Provide the (x, y) coordinate of the cell's center where the given text is located.  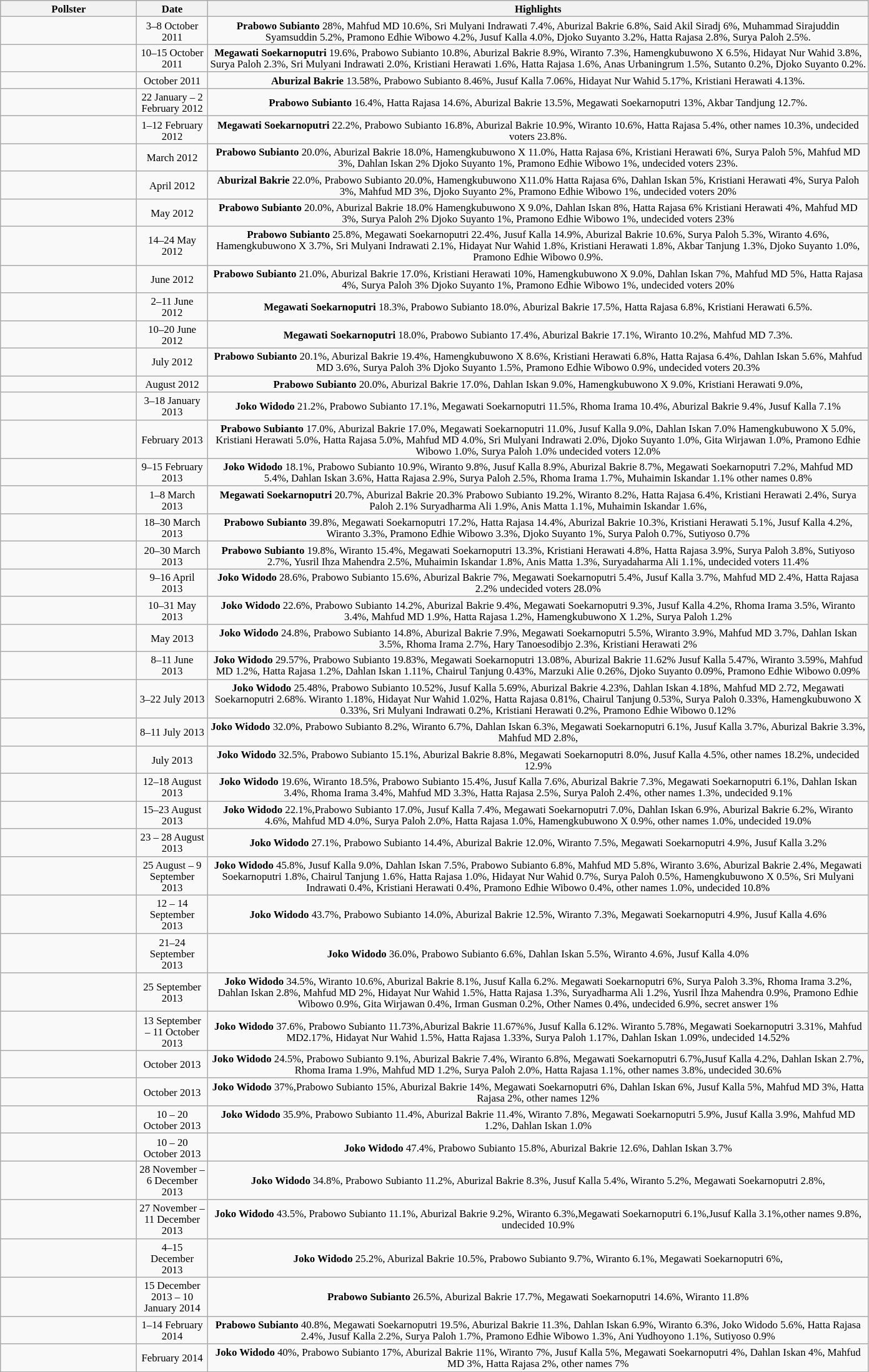
July 2012 (172, 362)
9–15 February 2013 (172, 472)
February 2013 (172, 439)
April 2012 (172, 185)
Date (172, 9)
21–24 September 2013 (172, 954)
June 2012 (172, 279)
August 2012 (172, 384)
25 September 2013 (172, 992)
Highlights (538, 9)
February 2014 (172, 1358)
23 – 28 August 2013 (172, 842)
Megawati Soekarnoputri 18.0%, Prabowo Subianto 17.4%, Aburizal Bakrie 17.1%, Wiranto 10.2%, Mahfud MD 7.3%. (538, 334)
28 November – 6 December 2013 (172, 1180)
Joko Widodo 32.5%, Prabowo Subianto 15.1%, Aburizal Bakrie 8.8%, Megawati Soekarnoputri 8.0%, Jusuf Kalla 4.5%, other names 18.2%, undecided 12.9% (538, 759)
3–18 January 2013 (172, 406)
9–16 April 2013 (172, 583)
Joko Widodo 43.7%, Prabowo Subianto 14.0%, Aburizal Bakrie 12.5%, Wiranto 7.3%, Megawati Soekarnoputri 4.9%, Jusuf Kalla 4.6% (538, 914)
12–18 August 2013 (172, 787)
27 November – 11 December 2013 (172, 1219)
10–31 May 2013 (172, 610)
4–15 December 2013 (172, 1258)
3–22 July 2013 (172, 699)
2–11 June 2012 (172, 307)
Prabowo Subianto 26.5%, Aburizal Bakrie 17.7%, Megawati Soekarnoputri 14.6%, Wiranto 11.8% (538, 1297)
Joko Widodo 34.8%, Prabowo Subianto 11.2%, Aburizal Bakrie 8.3%, Jusuf Kalla 5.4%, Wiranto 5.2%, Megawati Soekarnoputri 2.8%, (538, 1180)
8–11 July 2013 (172, 732)
25 August – 9 September 2013 (172, 876)
May 2013 (172, 638)
1–8 March 2013 (172, 500)
Pollster (69, 9)
October 2011 (172, 81)
8–11 June 2013 (172, 666)
14–24 May 2012 (172, 246)
1–12 February 2012 (172, 130)
Megawati Soekarnoputri 18.3%, Prabowo Subianto 18.0%, Aburizal Bakrie 17.5%, Hatta Rajasa 6.8%, Kristiani Herawati 6.5%. (538, 307)
Aburizal Bakrie 13.58%, Prabowo Subianto 8.46%, Jusuf Kalla 7.06%, Hidayat Nur Wahid 5.17%, Kristiani Herawati 4.13%. (538, 81)
Joko Widodo 47.4%, Prabowo Subianto 15.8%, Aburizal Bakrie 12.6%, Dahlan Iskan 3.7% (538, 1147)
10–15 October 2011 (172, 58)
Joko Widodo 25.2%, Aburizal Bakrie 10.5%, Prabowo Subianto 9.7%, Wiranto 6.1%, Megawati Soekarnoputri 6%, (538, 1258)
Joko Widodo 36.0%, Prabowo Subianto 6.6%, Dahlan Iskan 5.5%, Wiranto 4.6%, Jusuf Kalla 4.0% (538, 954)
10–20 June 2012 (172, 334)
Joko Widodo 21.2%, Prabowo Subianto 17.1%, Megawati Soekarnoputri 11.5%, Rhoma Irama 10.4%, Aburizal Bakrie 9.4%, Jusuf Kalla 7.1% (538, 406)
20–30 March 2013 (172, 555)
Joko Widodo 27.1%, Prabowo Subianto 14.4%, Aburizal Bakrie 12.0%, Wiranto 7.5%, Megawati Soekarnoputri 4.9%, Jusuf Kalla 3.2% (538, 842)
13 September – 11 October 2013 (172, 1031)
July 2013 (172, 759)
18–30 March 2013 (172, 528)
3–8 October 2011 (172, 31)
May 2012 (172, 213)
12 – 14 September 2013 (172, 914)
Prabowo Subianto 20.0%, Aburizal Bakrie 17.0%, Dahlan Iskan 9.0%, Hamengkubuwono X 9.0%, Kristiani Herawati 9.0%, (538, 384)
1–14 February 2014 (172, 1330)
22 January – 2 February 2012 (172, 102)
15 December 2013 – 10 January 2014 (172, 1297)
March 2012 (172, 157)
15–23 August 2013 (172, 815)
Prabowo Subianto 16.4%, Hatta Rajasa 14.6%, Aburizal Bakrie 13.5%, Megawati Soekarnoputri 13%, Akbar Tandjung 12.7%. (538, 102)
